Find where the given text appears and provide that cell's center as (X, Y) coordinate. 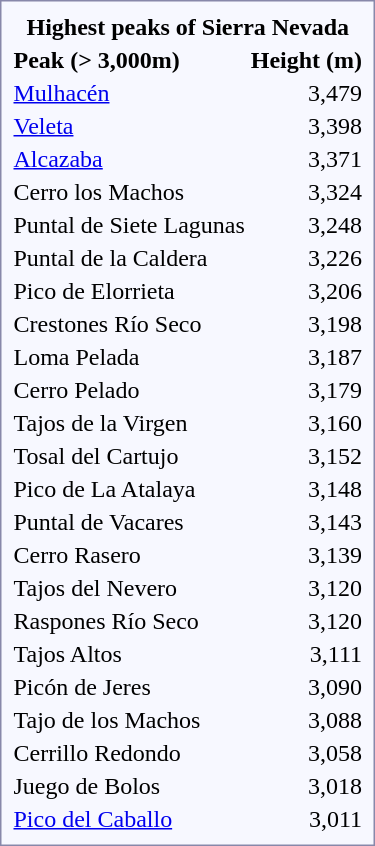
3,058 (306, 753)
Alcazaba (129, 159)
3,090 (306, 687)
Cerro los Machos (129, 192)
3,398 (306, 126)
Loma Pelada (129, 357)
3,111 (306, 654)
3,152 (306, 456)
Juego de Bolos (129, 786)
3,139 (306, 555)
3,206 (306, 291)
Cerrillo Redondo (129, 753)
Puntal de Siete Lagunas (129, 225)
Tajos de la Virgen (129, 423)
Pico de Elorrieta (129, 291)
3,479 (306, 93)
Pico de La Atalaya (129, 489)
Tajos del Nevero (129, 588)
Crestones Río Seco (129, 324)
Cerro Rasero (129, 555)
Height (m) (306, 60)
3,187 (306, 357)
Highest peaks of Sierra Nevada (188, 27)
3,160 (306, 423)
Peak (> 3,000m) (129, 60)
3,148 (306, 489)
3,143 (306, 522)
3,248 (306, 225)
Tosal del Cartujo (129, 456)
Puntal de la Caldera (129, 258)
Mulhacén (129, 93)
3,324 (306, 192)
Puntal de Vacares (129, 522)
Veleta (129, 126)
Pico del Caballo (129, 819)
3,226 (306, 258)
3,198 (306, 324)
3,011 (306, 819)
Picón de Jeres (129, 687)
Tajo de los Machos (129, 720)
3,088 (306, 720)
3,179 (306, 390)
Cerro Pelado (129, 390)
3,018 (306, 786)
3,371 (306, 159)
Tajos Altos (129, 654)
Raspones Río Seco (129, 621)
